From the cell containing the given text, extract its center point as [X, Y] coordinate. 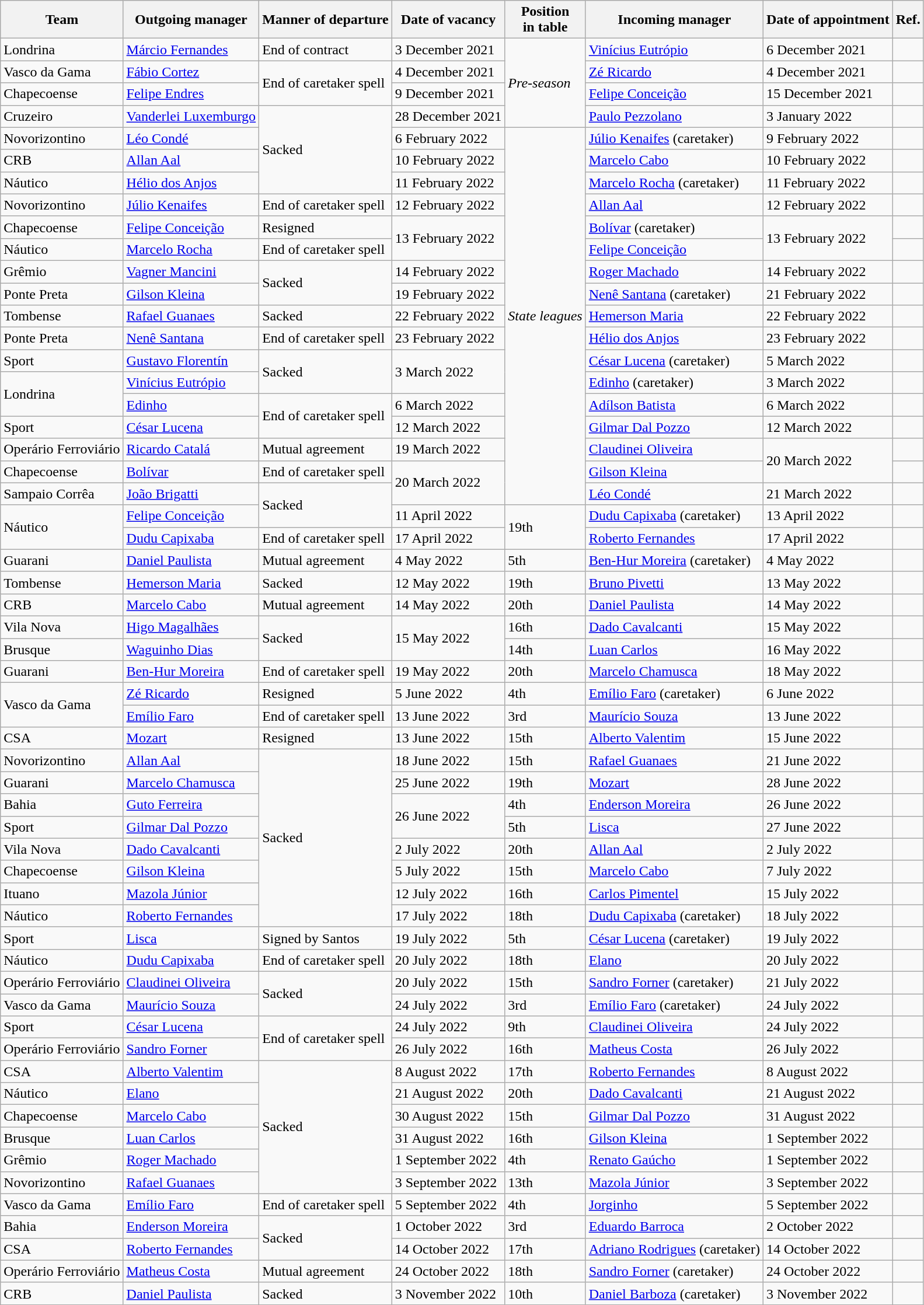
Fábio Cortez [191, 72]
Júlio Kenaifes [191, 205]
19 May 2022 [448, 672]
5 June 2022 [448, 694]
Edinho (caretaker) [674, 383]
Adílson Batista [674, 405]
13th [545, 1182]
Júlio Kenaifes (caretaker) [674, 138]
17 July 2022 [448, 916]
Signed by Santos [326, 938]
Bolívar [191, 472]
Bolívar (caretaker) [674, 227]
28 December 2021 [448, 116]
6 February 2022 [448, 138]
15 December 2021 [828, 94]
Pre-season [545, 83]
Marcelo Rocha (caretaker) [674, 183]
15 July 2022 [828, 894]
Eduardo Barroca [674, 1227]
11 April 2022 [448, 516]
Date of vacancy [448, 20]
Paulo Pezzolano [674, 116]
Guto Ferreira [191, 805]
Sampaio Corrêa [62, 494]
Date of appointment [828, 20]
State leagues [545, 316]
28 June 2022 [828, 783]
30 August 2022 [448, 1116]
9th [545, 1027]
Ituano [62, 894]
Ricardo Catalá [191, 449]
13 April 2022 [828, 516]
Jorginho [674, 1205]
18 June 2022 [448, 760]
Nenê Santana [191, 339]
10th [545, 1293]
5 March 2022 [828, 361]
Ben-Hur Moreira (caretaker) [674, 560]
1 October 2022 [448, 1227]
Daniel Barboza (caretaker) [674, 1293]
2 October 2022 [828, 1227]
21 June 2022 [828, 760]
16 May 2022 [828, 650]
Ben-Hur Moreira [191, 672]
3 December 2021 [448, 50]
Márcio Fernandes [191, 50]
27 June 2022 [828, 827]
Outgoing manager [191, 20]
18 July 2022 [828, 916]
Renato Gaúcho [674, 1160]
Sandro Forner [191, 1049]
12 May 2022 [448, 582]
6 June 2022 [828, 694]
Edinho [191, 405]
25 June 2022 [448, 783]
21 February 2022 [828, 294]
6 December 2021 [828, 50]
Vanderlei Luxemburgo [191, 116]
End of contract [326, 50]
3 January 2022 [828, 116]
Nenê Santana (caretaker) [674, 294]
Positionin table [545, 20]
Felipe Endres [191, 94]
9 February 2022 [828, 138]
Team [62, 20]
Marcelo Rocha [191, 249]
Incoming manager [674, 20]
Higo Magalhães [191, 627]
Ref. [908, 20]
Adriano Rodrigues (caretaker) [674, 1249]
João Brigatti [191, 494]
18 May 2022 [828, 672]
19 February 2022 [448, 294]
12 July 2022 [448, 894]
Vagner Mancini [191, 271]
Gustavo Florentín [191, 361]
14th [545, 650]
Cruzeiro [62, 116]
9 December 2021 [448, 94]
19 March 2022 [448, 449]
Manner of departure [326, 20]
7 July 2022 [828, 871]
5 July 2022 [448, 871]
13 May 2022 [828, 582]
Bruno Pivetti [674, 582]
15 June 2022 [828, 738]
21 July 2022 [828, 982]
Carlos Pimentel [674, 894]
Waguinho Dias [191, 650]
21 March 2022 [828, 494]
